Determine the [x, y] coordinate at the center of the cell enclosing the given text.  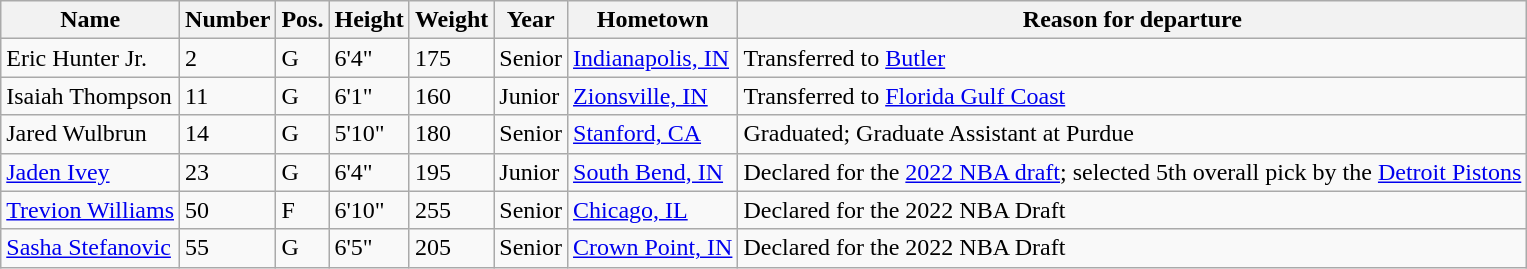
Name [90, 20]
14 [228, 134]
Trevion Williams [90, 210]
180 [451, 134]
Indianapolis, IN [653, 58]
6'10" [369, 210]
Hometown [653, 20]
Transferred to Butler [1132, 58]
Weight [451, 20]
Jared Wulbrun [90, 134]
195 [451, 172]
205 [451, 248]
Declared for the 2022 NBA draft; selected 5th overall pick by the Detroit Pistons [1132, 172]
50 [228, 210]
255 [451, 210]
South Bend, IN [653, 172]
Zionsville, IN [653, 96]
Pos. [302, 20]
Height [369, 20]
Jaden Ivey [90, 172]
Chicago, IL [653, 210]
Transferred to Florida Gulf Coast [1132, 96]
55 [228, 248]
Reason for departure [1132, 20]
160 [451, 96]
Graduated; Graduate Assistant at Purdue [1132, 134]
Number [228, 20]
Eric Hunter Jr. [90, 58]
2 [228, 58]
Year [531, 20]
6'1" [369, 96]
Sasha Stefanovic [90, 248]
F [302, 210]
5'10" [369, 134]
Crown Point, IN [653, 248]
Isaiah Thompson [90, 96]
23 [228, 172]
Stanford, CA [653, 134]
175 [451, 58]
6'5" [369, 248]
11 [228, 96]
